Locate the cell with the specified text and output its (X, Y) center coordinate. 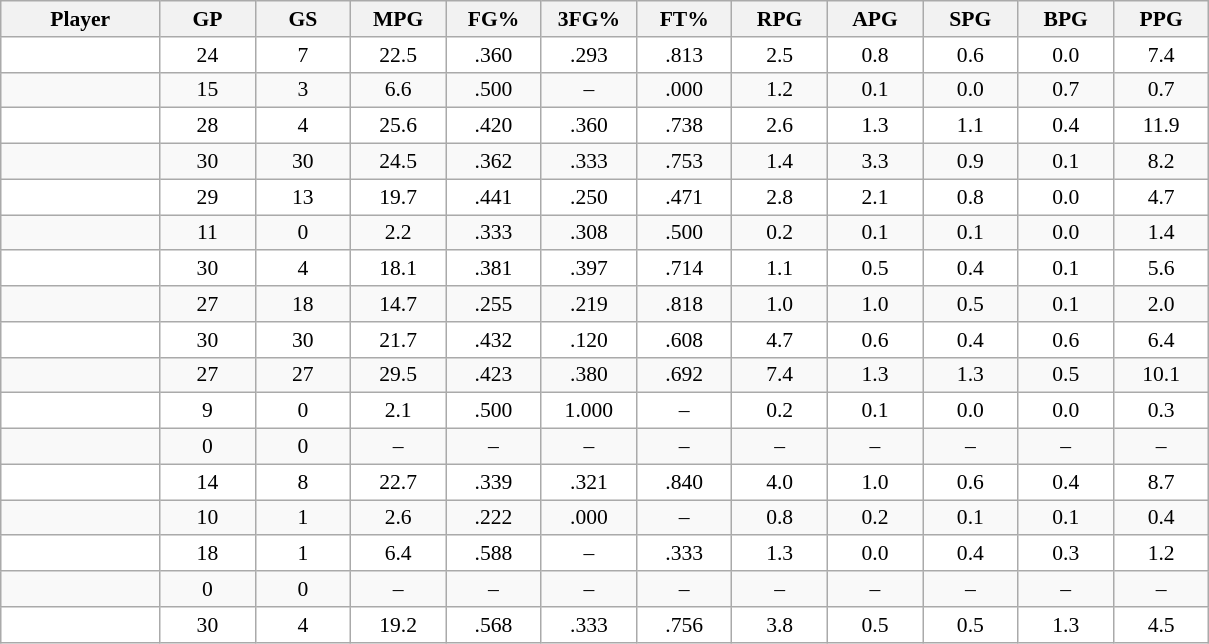
19.2 (398, 625)
.471 (684, 197)
22.5 (398, 55)
FT% (684, 19)
18.1 (398, 269)
.308 (588, 233)
PPG (1161, 19)
10.1 (1161, 375)
25.6 (398, 126)
28 (208, 126)
8 (302, 482)
8.2 (1161, 162)
2.0 (1161, 304)
.813 (684, 55)
RPG (780, 19)
7 (302, 55)
.380 (588, 375)
11.9 (1161, 126)
11 (208, 233)
.756 (684, 625)
2.8 (780, 197)
MPG (398, 19)
.420 (494, 126)
.738 (684, 126)
.441 (494, 197)
15 (208, 90)
3FG% (588, 19)
4.0 (780, 482)
FG% (494, 19)
24 (208, 55)
.362 (494, 162)
1.000 (588, 411)
0.9 (970, 162)
.250 (588, 197)
.432 (494, 340)
14.7 (398, 304)
8.7 (1161, 482)
.608 (684, 340)
.840 (684, 482)
22.7 (398, 482)
9 (208, 411)
.714 (684, 269)
.423 (494, 375)
3 (302, 90)
APG (874, 19)
19.7 (398, 197)
GS (302, 19)
2.5 (780, 55)
.692 (684, 375)
.293 (588, 55)
.222 (494, 518)
.588 (494, 554)
.321 (588, 482)
3.8 (780, 625)
13 (302, 197)
3.3 (874, 162)
SPG (970, 19)
.397 (588, 269)
BPG (1066, 19)
.381 (494, 269)
.255 (494, 304)
.818 (684, 304)
10 (208, 518)
14 (208, 482)
29.5 (398, 375)
.219 (588, 304)
4.5 (1161, 625)
29 (208, 197)
GP (208, 19)
6.6 (398, 90)
.120 (588, 340)
5.6 (1161, 269)
.568 (494, 625)
2.2 (398, 233)
24.5 (398, 162)
.753 (684, 162)
Player (80, 19)
21.7 (398, 340)
.339 (494, 482)
